Find where the given text appears and provide that cell's center as [X, Y] coordinate. 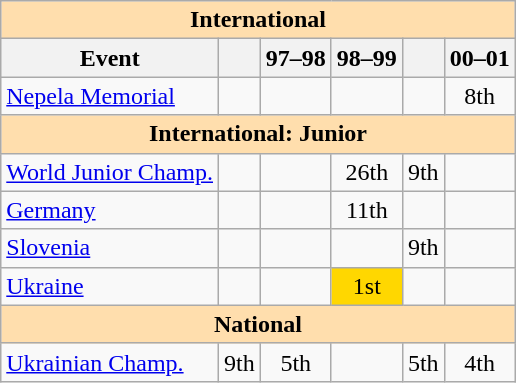
1st [366, 286]
International [258, 20]
National [258, 324]
World Junior Champ. [110, 172]
Ukrainian Champ. [110, 362]
Nepela Memorial [110, 96]
Ukraine [110, 286]
International: Junior [258, 134]
Germany [110, 210]
Event [110, 58]
00–01 [480, 58]
Slovenia [110, 248]
8th [480, 96]
26th [366, 172]
11th [366, 210]
4th [480, 362]
97–98 [296, 58]
98–99 [366, 58]
